Return the (X, Y) coordinate for the center point of the cell that contains the specified text.  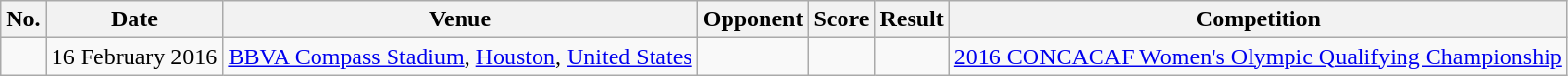
Result (912, 19)
Score (841, 19)
Opponent (753, 19)
BBVA Compass Stadium, Houston, United States (460, 57)
Date (134, 19)
Venue (460, 19)
Competition (1258, 19)
16 February 2016 (134, 57)
2016 CONCACAF Women's Olympic Qualifying Championship (1258, 57)
No. (23, 19)
